Extract the [X, Y] coordinate from the center of the cell holding the provided text.  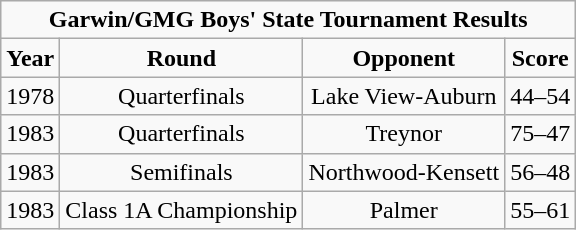
Garwin/GMG Boys' State Tournament Results [288, 20]
44–54 [540, 96]
75–47 [540, 134]
Year [30, 58]
Class 1A Championship [182, 210]
Score [540, 58]
Round [182, 58]
Opponent [404, 58]
Treynor [404, 134]
Semifinals [182, 172]
56–48 [540, 172]
Palmer [404, 210]
55–61 [540, 210]
Northwood-Kensett [404, 172]
1978 [30, 96]
Lake View-Auburn [404, 96]
